Identify which cell holds the provided text, then report its [x, y] central coordinate. 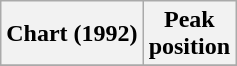
Chart (1992) [72, 34]
Peakposition [189, 34]
